Output the (X, Y) coordinate of the center of the cell containing the given text.  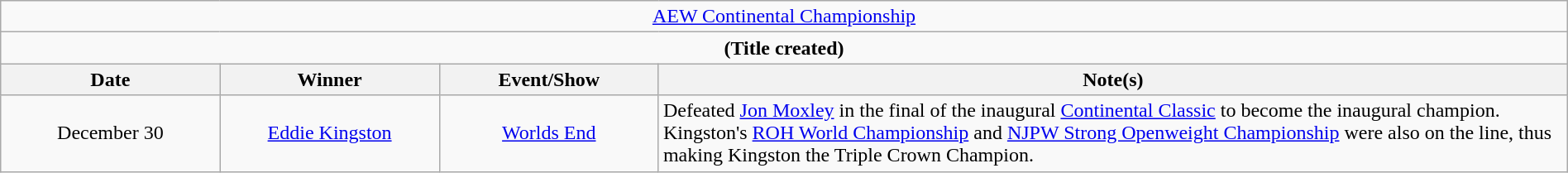
Note(s) (1113, 79)
Winner (329, 79)
Eddie Kingston (329, 133)
December 30 (111, 133)
Worlds End (549, 133)
Date (111, 79)
Event/Show (549, 79)
AEW Continental Championship (784, 17)
(Title created) (784, 48)
